Find where the given text appears and provide that cell's center as [x, y] coordinate. 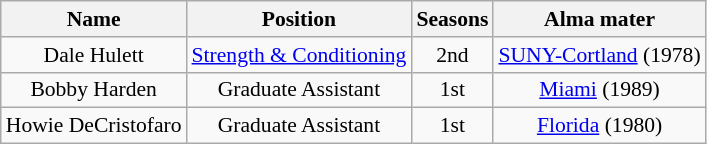
2nd [452, 55]
Name [94, 19]
Alma mater [599, 19]
Position [300, 19]
Seasons [452, 19]
Florida (1980) [599, 126]
Bobby Harden [94, 90]
Dale Hulett [94, 55]
Miami (1989) [599, 90]
SUNY-Cortland (1978) [599, 55]
Howie DeCristofaro [94, 126]
Strength & Conditioning [300, 55]
